Provide the [x, y] coordinate of the cell's center where the given text is located.  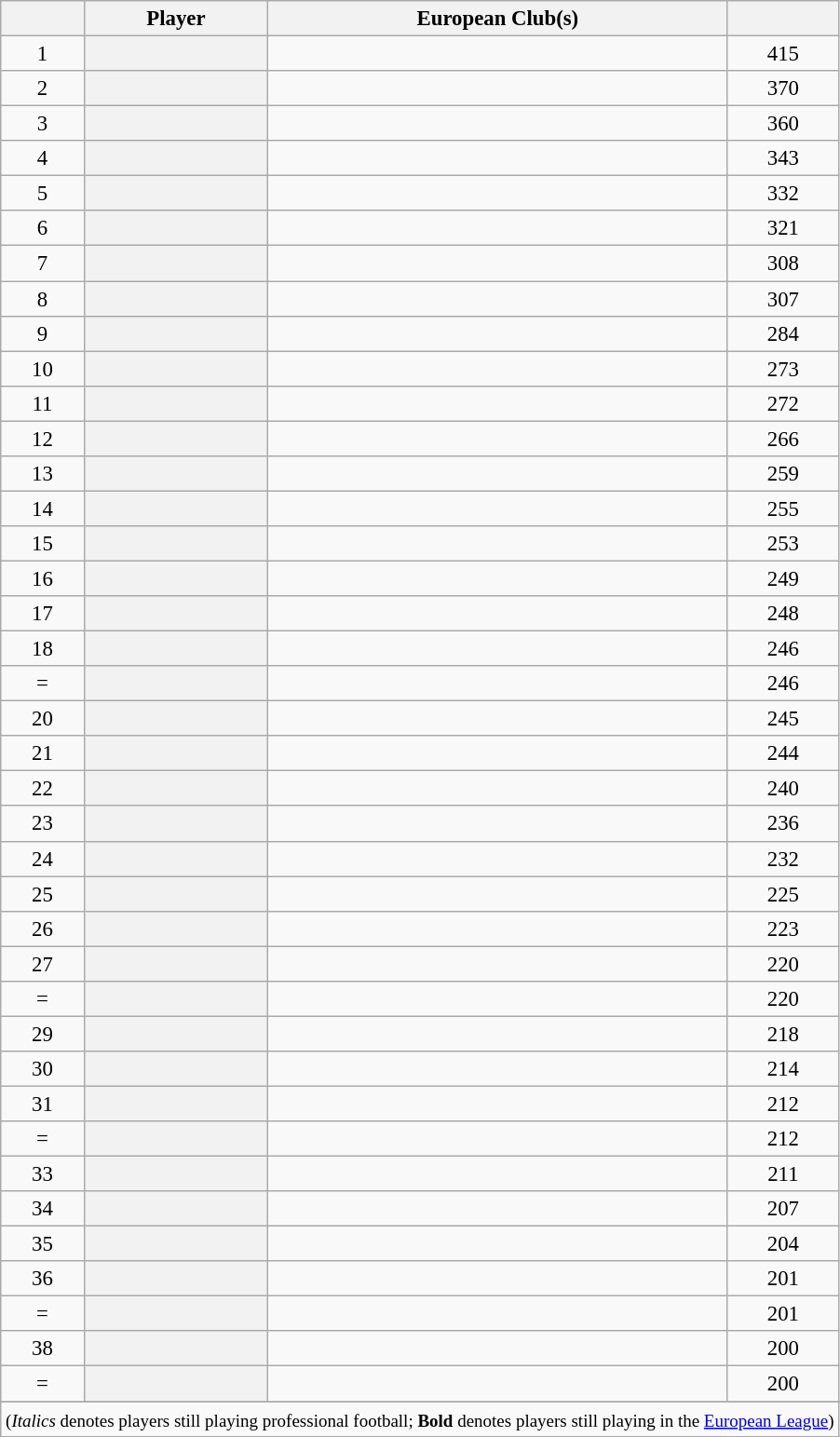
22 [43, 789]
343 [783, 158]
10 [43, 369]
11 [43, 403]
9 [43, 333]
1 [43, 54]
214 [783, 1069]
253 [783, 544]
232 [783, 859]
307 [783, 299]
36 [43, 1279]
308 [783, 264]
240 [783, 789]
18 [43, 649]
370 [783, 88]
218 [783, 1034]
266 [783, 439]
415 [783, 54]
European Club(s) [497, 19]
321 [783, 228]
20 [43, 719]
29 [43, 1034]
273 [783, 369]
38 [43, 1349]
245 [783, 719]
17 [43, 614]
259 [783, 474]
4 [43, 158]
223 [783, 929]
360 [783, 124]
12 [43, 439]
225 [783, 894]
248 [783, 614]
24 [43, 859]
34 [43, 1209]
236 [783, 824]
(Italics denotes players still playing professional football; Bold denotes players still playing in the European League) [420, 1419]
249 [783, 578]
Player [176, 19]
30 [43, 1069]
25 [43, 894]
21 [43, 753]
16 [43, 578]
3 [43, 124]
31 [43, 1104]
207 [783, 1209]
13 [43, 474]
15 [43, 544]
5 [43, 194]
14 [43, 508]
284 [783, 333]
272 [783, 403]
244 [783, 753]
255 [783, 508]
204 [783, 1244]
7 [43, 264]
6 [43, 228]
26 [43, 929]
33 [43, 1174]
27 [43, 964]
23 [43, 824]
35 [43, 1244]
8 [43, 299]
2 [43, 88]
332 [783, 194]
211 [783, 1174]
